Output the [x, y] coordinate of the center of the cell containing the given text.  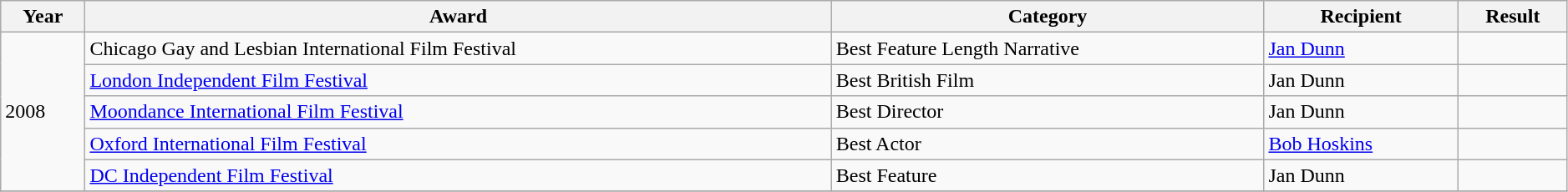
Best Director [1048, 112]
Best Actor [1048, 144]
Chicago Gay and Lesbian International Film Festival [458, 48]
Bob Hoskins [1361, 144]
Result [1512, 17]
Best Feature [1048, 175]
London Independent Film Festival [458, 80]
Award [458, 17]
Oxford International Film Festival [458, 144]
Best Feature Length Narrative [1048, 48]
Moondance International Film Festival [458, 112]
Category [1048, 17]
DC Independent Film Festival [458, 175]
2008 [43, 112]
Recipient [1361, 17]
Year [43, 17]
Best British Film [1048, 80]
